Determine the [x, y] coordinate at the center of the cell enclosing the given text.  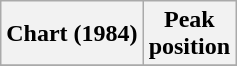
Chart (1984) [72, 34]
Peakposition [189, 34]
